Search for the cell housing the specified text and yield its (X, Y) center coordinate. 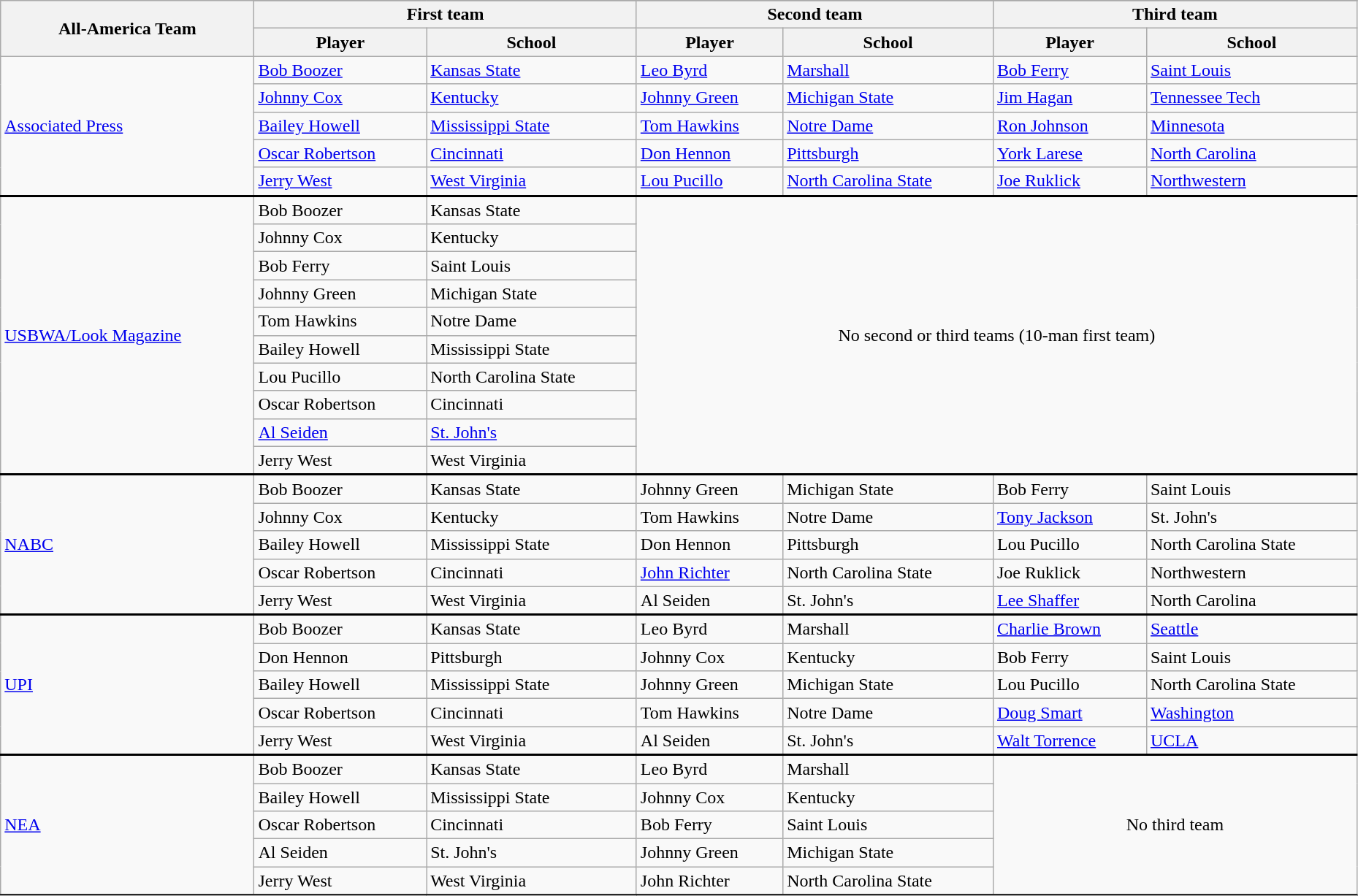
Lee Shaffer (1069, 600)
Walt Torrence (1069, 740)
Jim Hagan (1069, 98)
Associated Press (127, 126)
No second or third teams (10-man first team) (996, 335)
NEA (127, 825)
All-America Team (127, 28)
York Larese (1069, 153)
USBWA/Look Magazine (127, 335)
Seattle (1251, 629)
Charlie Brown (1069, 629)
Ron Johnson (1069, 126)
UCLA (1251, 740)
NABC (127, 545)
Washington (1251, 713)
Doug Smart (1069, 713)
Minnesota (1251, 126)
First team (446, 15)
Second team (815, 15)
No third team (1175, 825)
Third team (1175, 15)
Tennessee Tech (1251, 98)
UPI (127, 685)
Tony Jackson (1069, 517)
